Provide the [X, Y] coordinate of the cell's center where the given text is located.  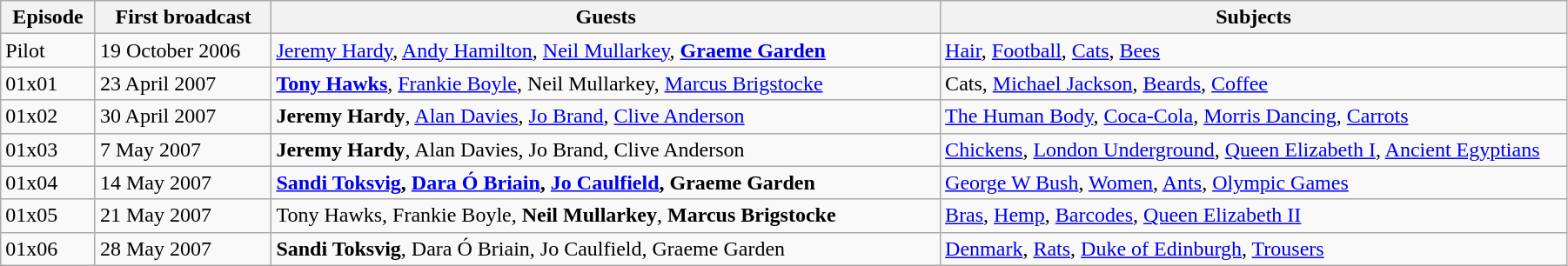
Chickens, London Underground, Queen Elizabeth I, Ancient Egyptians [1254, 150]
19 October 2006 [183, 50]
Denmark, Rats, Duke of Edinburgh, Trousers [1254, 249]
George W Bush, Women, Ants, Olympic Games [1254, 183]
01x06 [49, 249]
Guests [606, 17]
Episode [49, 17]
30 April 2007 [183, 116]
Cats, Michael Jackson, Beards, Coffee [1254, 83]
01x05 [49, 216]
7 May 2007 [183, 150]
The Human Body, Coca-Cola, Morris Dancing, Carrots [1254, 116]
First broadcast [183, 17]
14 May 2007 [183, 183]
01x03 [49, 150]
01x04 [49, 183]
Subjects [1254, 17]
Jeremy Hardy, Andy Hamilton, Neil Mullarkey, Graeme Garden [606, 50]
01x02 [49, 116]
Bras, Hemp, Barcodes, Queen Elizabeth II [1254, 216]
Hair, Football, Cats, Bees [1254, 50]
28 May 2007 [183, 249]
01x01 [49, 83]
Pilot [49, 50]
21 May 2007 [183, 216]
23 April 2007 [183, 83]
